Determine the [x, y] coordinate at the center of the cell enclosing the given text.  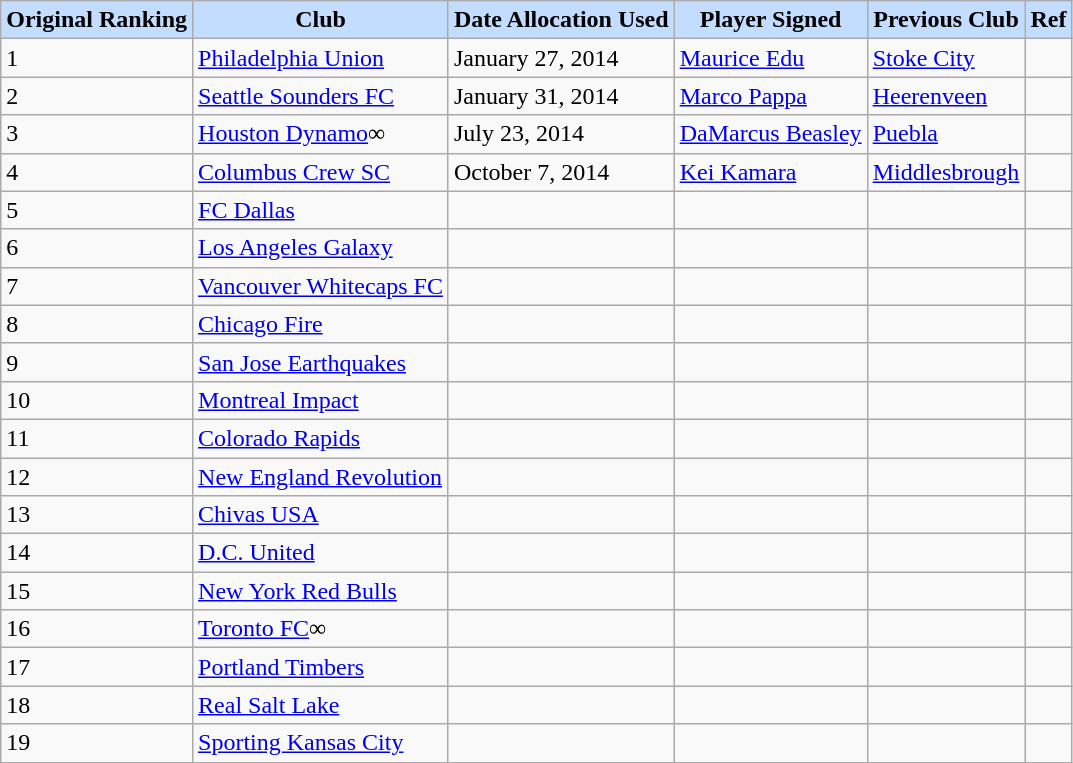
New York Red Bulls [321, 591]
October 7, 2014 [561, 172]
Heerenveen [946, 96]
13 [97, 515]
17 [97, 667]
12 [97, 477]
14 [97, 553]
San Jose Earthquakes [321, 362]
Montreal Impact [321, 400]
Seattle Sounders FC [321, 96]
2 [97, 96]
Chivas USA [321, 515]
Ref [1048, 20]
Houston Dynamo∞ [321, 134]
Marco Pappa [770, 96]
Club [321, 20]
Chicago Fire [321, 324]
16 [97, 629]
Columbus Crew SC [321, 172]
6 [97, 248]
July 23, 2014 [561, 134]
January 27, 2014 [561, 58]
Vancouver Whitecaps FC [321, 286]
8 [97, 324]
Puebla [946, 134]
7 [97, 286]
D.C. United [321, 553]
Maurice Edu [770, 58]
9 [97, 362]
15 [97, 591]
Colorado Rapids [321, 438]
Real Salt Lake [321, 705]
Stoke City [946, 58]
Portland Timbers [321, 667]
Middlesbrough [946, 172]
11 [97, 438]
5 [97, 210]
Toronto FC∞ [321, 629]
Sporting Kansas City [321, 743]
18 [97, 705]
4 [97, 172]
Philadelphia Union [321, 58]
DaMarcus Beasley [770, 134]
19 [97, 743]
January 31, 2014 [561, 96]
Los Angeles Galaxy [321, 248]
Player Signed [770, 20]
1 [97, 58]
10 [97, 400]
Kei Kamara [770, 172]
Date Allocation Used [561, 20]
Previous Club [946, 20]
3 [97, 134]
New England Revolution [321, 477]
FC Dallas [321, 210]
Original Ranking [97, 20]
